Pinpoint the cell where the given text exists, returning its (x, y) midpoint coordinate. 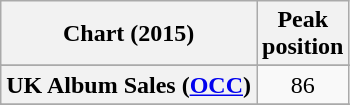
86 (303, 85)
Peakposition (303, 34)
UK Album Sales (OCC) (129, 85)
Chart (2015) (129, 34)
